Scan for the cell matching the given text and deliver its (x, y) coordinate at center. 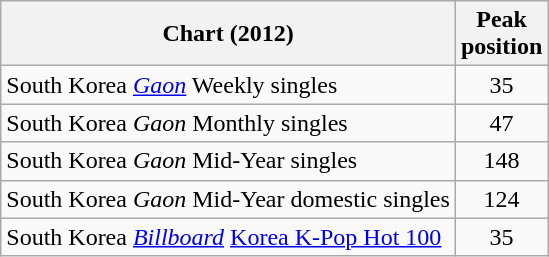
Peak position (501, 34)
South Korea Gaon Weekly singles (228, 85)
Chart (2012) (228, 34)
South Korea Gaon Mid-Year singles (228, 161)
47 (501, 123)
South Korea Billboard Korea K-Pop Hot 100 (228, 237)
124 (501, 199)
148 (501, 161)
South Korea Gaon Mid-Year domestic singles (228, 199)
South Korea Gaon Monthly singles (228, 123)
